Search for the cell housing the specified text and yield its (x, y) center coordinate. 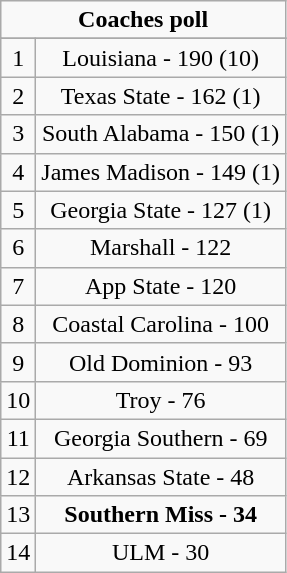
10 (18, 400)
Texas State - 162 (1) (161, 96)
4 (18, 172)
6 (18, 248)
2 (18, 96)
12 (18, 477)
11 (18, 438)
Georgia State - 127 (1) (161, 210)
Coastal Carolina - 100 (161, 324)
Coaches poll (144, 20)
13 (18, 515)
South Alabama - 150 (1) (161, 134)
7 (18, 286)
5 (18, 210)
Troy - 76 (161, 400)
ULM - 30 (161, 553)
Marshall - 122 (161, 248)
App State - 120 (161, 286)
14 (18, 553)
3 (18, 134)
8 (18, 324)
Old Dominion - 93 (161, 362)
Georgia Southern - 69 (161, 438)
9 (18, 362)
James Madison - 149 (1) (161, 172)
Arkansas State - 48 (161, 477)
Louisiana - 190 (10) (161, 58)
1 (18, 58)
Southern Miss - 34 (161, 515)
